Identify which cell holds the provided text, then report its (x, y) central coordinate. 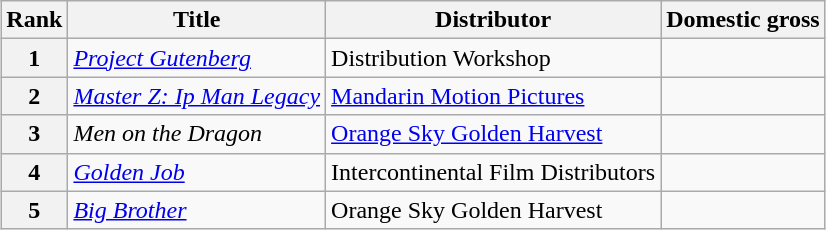
Project Gutenberg (197, 58)
Domestic gross (744, 20)
1 (34, 58)
4 (34, 172)
5 (34, 210)
Rank (34, 20)
Big Brother (197, 210)
2 (34, 96)
Mandarin Motion Pictures (494, 96)
Master Z: Ip Man Legacy (197, 96)
Title (197, 20)
Men on the Dragon (197, 134)
3 (34, 134)
Golden Job (197, 172)
Distributor (494, 20)
Intercontinental Film Distributors (494, 172)
Distribution Workshop (494, 58)
